Capture the cell that displays the provided text and extract its (X, Y) central coordinate. 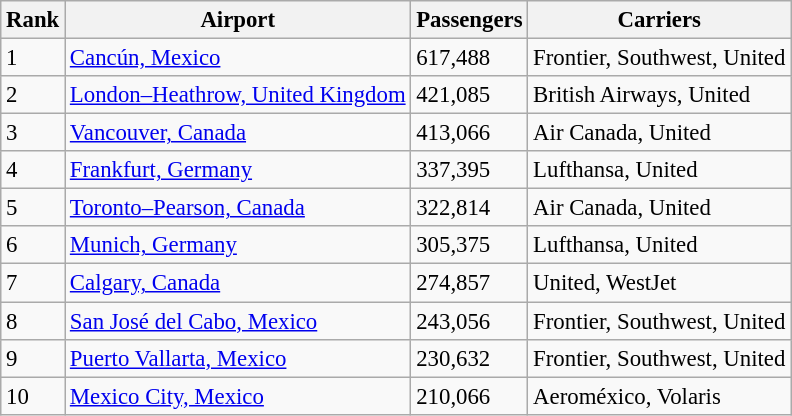
8 (33, 321)
322,814 (470, 208)
Munich, Germany (238, 245)
274,857 (470, 283)
243,056 (470, 321)
6 (33, 245)
Mexico City, Mexico (238, 396)
Puerto Vallarta, Mexico (238, 358)
United, WestJet (660, 283)
Cancún, Mexico (238, 58)
Frankfurt, Germany (238, 170)
2 (33, 95)
Rank (33, 20)
4 (33, 170)
Aeroméxico, Volaris (660, 396)
5 (33, 208)
Airport (238, 20)
337,395 (470, 170)
7 (33, 283)
305,375 (470, 245)
Toronto–Pearson, Canada (238, 208)
London–Heathrow, United Kingdom (238, 95)
3 (33, 133)
Vancouver, Canada (238, 133)
Carriers (660, 20)
617,488 (470, 58)
San José del Cabo, Mexico (238, 321)
1 (33, 58)
413,066 (470, 133)
210,066 (470, 396)
230,632 (470, 358)
British Airways, United (660, 95)
421,085 (470, 95)
Calgary, Canada (238, 283)
Passengers (470, 20)
10 (33, 396)
9 (33, 358)
